Capture the cell that displays the provided text and extract its (x, y) central coordinate. 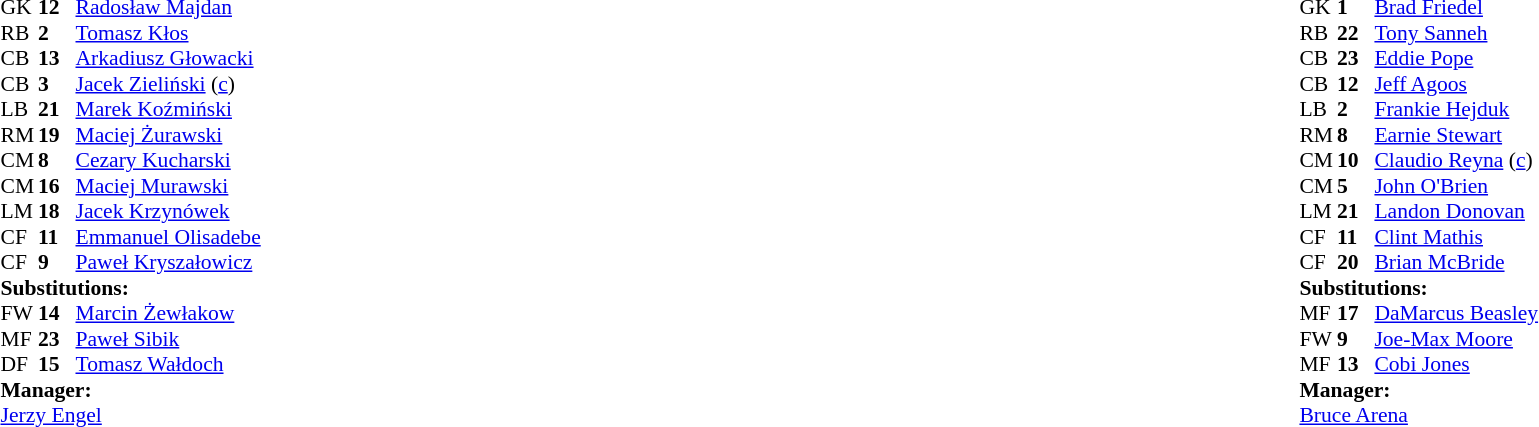
DaMarcus Beasley (1456, 313)
Tomasz Wałdoch (168, 365)
Earnie Stewart (1456, 135)
15 (57, 365)
17 (1356, 313)
19 (57, 135)
Marek Koźmiński (168, 109)
Paweł Sibik (168, 339)
Emmanuel Olisadebe (168, 237)
Eddie Pope (1456, 59)
Paweł Kryszałowicz (168, 263)
12 (1356, 84)
Maciej Murawski (168, 186)
18 (57, 211)
5 (1356, 186)
Jacek Krzynówek (168, 211)
10 (1356, 161)
Brian McBride (1456, 263)
16 (57, 186)
3 (57, 84)
Tomasz Kłos (168, 33)
Arkadiusz Głowacki (168, 59)
Cobi Jones (1456, 365)
Clint Mathis (1456, 237)
Landon Donovan (1456, 211)
Marcin Żewłakow (168, 313)
Jeff Agoos (1456, 84)
Jacek Zieliński (c) (168, 84)
Joe-Max Moore (1456, 339)
14 (57, 313)
Frankie Hejduk (1456, 109)
Tony Sanneh (1456, 33)
DF (19, 365)
20 (1356, 263)
Claudio Reyna (c) (1456, 161)
John O'Brien (1456, 186)
Cezary Kucharski (168, 161)
22 (1356, 33)
Maciej Żurawski (168, 135)
